Detect which cell encompasses the target text, then output its (X, Y) center coordinate. 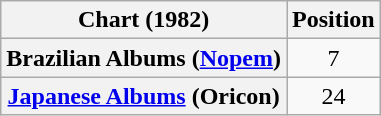
Position (333, 20)
7 (333, 58)
24 (333, 96)
Japanese Albums (Oricon) (144, 96)
Brazilian Albums (Nopem) (144, 58)
Chart (1982) (144, 20)
